Identify which cell holds the provided text, then report its (X, Y) central coordinate. 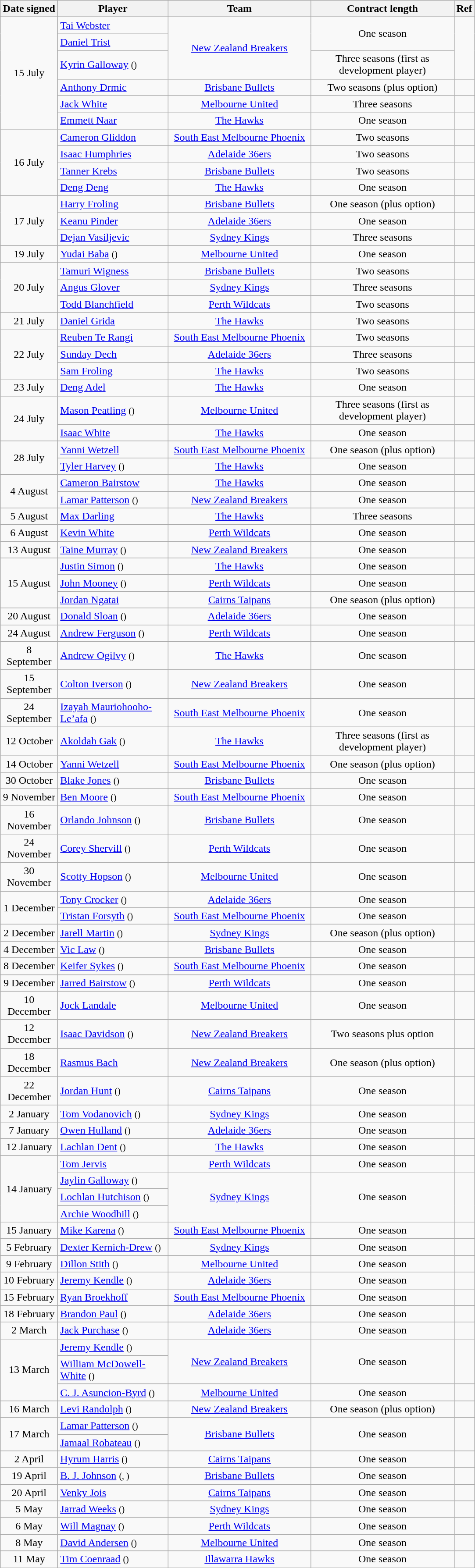
C. J. Asuncion-Byrd () (113, 1392)
Rasmus Bach (113, 1063)
13 March (29, 1369)
Andrew Ogilvy () (113, 656)
8 September (29, 656)
Tyler Harvey () (113, 466)
Sunday Dech (113, 354)
Jamaal Robateau () (113, 1443)
Jack Purchase () (113, 1330)
Brandon Paul () (113, 1314)
Date signed (29, 9)
Ref (464, 9)
David Andersen () (113, 1543)
Anthony Drmic (113, 87)
Illawarra Hawks (239, 1559)
Angus Glover (113, 288)
4 December (29, 949)
24 September (29, 713)
10 December (29, 1006)
15 August (29, 583)
Tony Crocker () (113, 900)
6 August (29, 533)
Tamuri Wigness (113, 271)
B. J. Johnson (, ) (113, 1476)
8 December (29, 966)
20 August (29, 616)
15 January (29, 1230)
Tim Coenraad () (113, 1559)
Player (113, 9)
William McDowell-White () (113, 1369)
18 February (29, 1314)
Kevin White (113, 533)
Hyrum Harris () (113, 1459)
12 January (29, 1147)
Tanner Krebs (113, 171)
Cameron Bairstow (113, 483)
Levi Randolph () (113, 1409)
Colton Iverson () (113, 684)
Vic Law () (113, 949)
11 May (29, 1559)
John Mooney () (113, 583)
Andrew Ferguson () (113, 633)
9 November (29, 797)
Kyrin Galloway () (113, 65)
13 August (29, 550)
Sam Froling (113, 371)
Tom Vodanovich () (113, 1113)
Jordan Ngatai (113, 600)
Yudai Baba () (113, 254)
Jock Landale (113, 1006)
12 October (29, 741)
2 March (29, 1330)
Keanu Pinder (113, 220)
Blake Jones () (113, 780)
Two seasons plus option (382, 1034)
Cameron Gliddon (113, 137)
Lochlan Hutchison () (113, 1197)
24 August (29, 633)
Dejan Vasiljevic (113, 238)
21 July (29, 321)
Deng Adel (113, 388)
Ben Moore () (113, 797)
19 July (29, 254)
Two seasons (plus option) (382, 87)
Emmett Naar (113, 121)
20 April (29, 1493)
17 March (29, 1434)
4 August (29, 491)
Izayah Mauriohooho-Le’afa () (113, 713)
Owen Hulland () (113, 1130)
Deng Deng (113, 187)
Archie Woodhill () (113, 1214)
24 July (29, 418)
Justin Simon () (113, 566)
Will Magnay () (113, 1526)
Keifer Sykes () (113, 966)
Daniel Trist (113, 42)
14 October (29, 764)
Jarrad Weeks () (113, 1509)
Todd Blanchfield (113, 304)
22 July (29, 354)
Mason Peatling () (113, 410)
Contract length (382, 9)
Jack White (113, 104)
2 December (29, 933)
9 December (29, 983)
Taine Murray () (113, 550)
24 November (29, 849)
Tom Jervis (113, 1164)
Venky Jois (113, 1493)
2 January (29, 1113)
30 October (29, 780)
5 February (29, 1247)
30 November (29, 877)
Dexter Kernich-Drew () (113, 1247)
5 August (29, 516)
16 July (29, 162)
Isaac Davidson () (113, 1034)
Corey Shervill () (113, 849)
Isaac Humphries (113, 154)
15 July (29, 73)
Ryan Broekhoff (113, 1297)
1 December (29, 908)
15 September (29, 684)
Team (239, 9)
17 July (29, 220)
6 May (29, 1526)
Jordan Hunt () (113, 1091)
Jarred Bairstow () (113, 983)
16 March (29, 1409)
8 May (29, 1543)
Lachlan Dent () (113, 1147)
Isaac White (113, 433)
18 December (29, 1063)
10 February (29, 1280)
Tai Webster (113, 25)
22 December (29, 1091)
9 February (29, 1264)
Harry Froling (113, 204)
23 July (29, 388)
28 July (29, 458)
Reuben Te Rangi (113, 338)
Orlando Johnson () (113, 820)
19 April (29, 1476)
Akoldah Gak () (113, 741)
Jarell Martin () (113, 933)
Jaylin Galloway () (113, 1180)
15 February (29, 1297)
14 January (29, 1189)
5 May (29, 1509)
Donald Sloan () (113, 616)
Max Darling (113, 516)
7 January (29, 1130)
12 December (29, 1034)
2 April (29, 1459)
Daniel Grida (113, 321)
Mike Karena () (113, 1230)
16 November (29, 820)
Dillon Stith () (113, 1264)
Scotty Hopson () (113, 877)
Tristan Forsyth () (113, 916)
20 July (29, 288)
